Output the [x, y] coordinate of the center of the cell containing the given text.  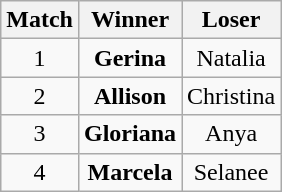
Selanee [232, 172]
Christina [232, 96]
Marcela [130, 172]
Gerina [130, 58]
1 [40, 58]
4 [40, 172]
Winner [130, 20]
2 [40, 96]
Anya [232, 134]
3 [40, 134]
Gloriana [130, 134]
Loser [232, 20]
Natalia [232, 58]
Match [40, 20]
Allison [130, 96]
